Return the (x, y) coordinate for the center point of the cell that contains the specified text.  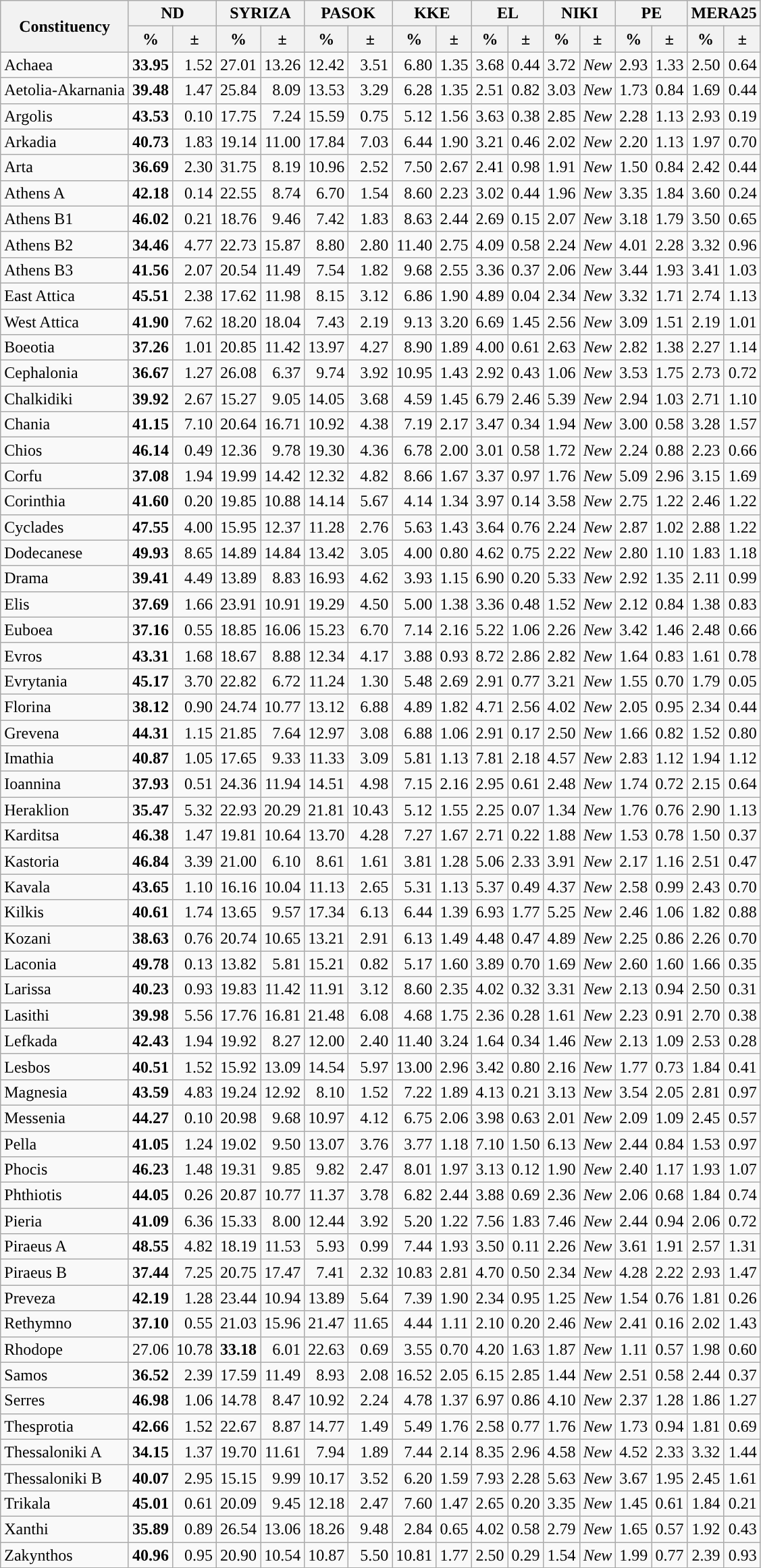
2.37 (633, 1401)
23.91 (239, 604)
9.82 (327, 1170)
27.06 (150, 1349)
1.96 (562, 193)
3.44 (633, 270)
33.95 (150, 65)
4.12 (370, 1118)
0.89 (194, 1529)
Kastoria (65, 861)
15.27 (239, 399)
Rethymno (65, 1324)
Chios (65, 450)
8.65 (194, 553)
Piraeus B (65, 1272)
4.49 (194, 578)
7.42 (327, 219)
3.24 (454, 1041)
11.98 (282, 296)
2.86 (525, 655)
1.39 (454, 913)
2.42 (706, 167)
3.55 (415, 1349)
22.82 (239, 681)
4.36 (370, 450)
Athens B3 (65, 270)
0.31 (742, 990)
10.65 (282, 938)
10.43 (370, 810)
2.74 (706, 296)
31.75 (239, 167)
Arkadia (65, 142)
1.25 (562, 1298)
2.15 (706, 784)
5.31 (415, 887)
Constituency (65, 26)
2.01 (562, 1118)
26.08 (239, 373)
12.97 (327, 732)
8.66 (415, 476)
6.80 (415, 65)
Pieria (65, 1221)
Samos (65, 1375)
19.83 (239, 990)
Boeotia (65, 348)
7.14 (415, 630)
14.54 (327, 1066)
8.10 (327, 1092)
5.17 (415, 964)
16.06 (282, 630)
5.56 (194, 1015)
8.72 (490, 655)
22.67 (239, 1426)
34.46 (150, 244)
37.93 (150, 784)
24.74 (239, 707)
1.57 (742, 425)
1.14 (742, 348)
8.87 (282, 1426)
13.09 (282, 1066)
44.31 (150, 732)
45.51 (150, 296)
0.35 (742, 964)
Evros (65, 655)
7.93 (490, 1478)
5.09 (633, 476)
3.52 (370, 1478)
23.44 (239, 1298)
41.09 (150, 1221)
4.38 (370, 425)
39.41 (150, 578)
20.87 (239, 1195)
12.37 (282, 527)
5.93 (327, 1247)
1.17 (670, 1170)
0.51 (194, 784)
8.00 (282, 1221)
13.12 (327, 707)
2.08 (370, 1375)
13.82 (239, 964)
4.09 (490, 244)
2.38 (194, 296)
19.81 (239, 836)
20.54 (239, 270)
0.17 (525, 732)
4.71 (490, 707)
1.02 (670, 527)
7.64 (282, 732)
15.92 (239, 1066)
7.94 (327, 1452)
1.24 (194, 1144)
38.63 (150, 938)
8.15 (327, 296)
42.43 (150, 1041)
5.50 (370, 1555)
2.10 (490, 1324)
19.29 (327, 604)
19.85 (239, 502)
11.28 (327, 527)
Lefkada (65, 1041)
0.04 (525, 296)
37.10 (150, 1324)
10.78 (194, 1349)
3.02 (490, 193)
Ioannina (65, 784)
11.94 (282, 784)
5.20 (415, 1221)
44.27 (150, 1118)
3.28 (706, 425)
13.65 (239, 913)
6.75 (415, 1118)
8.93 (327, 1375)
15.21 (327, 964)
2.43 (706, 887)
40.73 (150, 142)
1.59 (454, 1478)
22.93 (239, 810)
3.18 (633, 219)
45.01 (150, 1503)
22.63 (327, 1349)
0.12 (525, 1170)
Dodecanese (65, 553)
5.49 (415, 1426)
25.84 (239, 90)
8.61 (327, 861)
4.37 (562, 887)
0.29 (525, 1555)
8.63 (415, 219)
3.64 (490, 527)
40.87 (150, 759)
6.08 (370, 1015)
Messenia (65, 1118)
3.77 (415, 1144)
7.41 (327, 1272)
14.14 (327, 502)
17.34 (327, 913)
Euboea (65, 630)
16.81 (282, 1015)
5.32 (194, 810)
11.00 (282, 142)
21.00 (239, 861)
17.47 (282, 1272)
16.52 (415, 1375)
4.68 (415, 1015)
8.09 (282, 90)
10.81 (415, 1555)
Thesprotia (65, 1426)
14.51 (327, 784)
2.90 (706, 810)
4.58 (562, 1452)
20.85 (239, 348)
34.15 (150, 1452)
6.15 (490, 1375)
Piraeus A (65, 1247)
43.59 (150, 1092)
8.01 (415, 1170)
10.91 (282, 604)
13.26 (282, 65)
3.47 (490, 425)
39.48 (150, 90)
17.65 (239, 759)
4.98 (370, 784)
19.14 (239, 142)
Athens B2 (65, 244)
Argolis (65, 116)
20.74 (239, 938)
20.90 (239, 1555)
7.15 (415, 784)
7.39 (415, 1298)
40.96 (150, 1555)
13.21 (327, 938)
0.24 (742, 193)
43.31 (150, 655)
17.75 (239, 116)
5.48 (415, 681)
19.92 (239, 1041)
West Attica (65, 322)
8.19 (282, 167)
14.77 (327, 1426)
10.04 (282, 887)
3.70 (194, 681)
12.44 (327, 1221)
6.72 (282, 681)
7.25 (194, 1272)
4.20 (490, 1349)
7.43 (327, 322)
3.20 (454, 322)
2.57 (706, 1247)
Elis (65, 604)
0.15 (525, 219)
9.13 (415, 322)
5.33 (562, 578)
2.76 (370, 527)
14.78 (239, 1401)
Trikala (65, 1503)
0.11 (525, 1247)
0.22 (525, 836)
14.05 (327, 399)
Thessaloniki B (65, 1478)
1.71 (670, 296)
Florina (65, 707)
9.85 (282, 1170)
Evrytania (65, 681)
2.94 (633, 399)
3.78 (370, 1195)
41.56 (150, 270)
26.54 (239, 1529)
Aetolia-Akarnania (65, 90)
3.58 (562, 502)
6.01 (282, 1349)
19.31 (239, 1170)
10.95 (415, 373)
0.91 (670, 1015)
36.67 (150, 373)
40.07 (150, 1478)
7.46 (562, 1221)
18.20 (239, 322)
18.04 (282, 322)
41.15 (150, 425)
Phthiotis (65, 1195)
6.78 (415, 450)
9.99 (282, 1478)
6.69 (490, 322)
13.06 (282, 1529)
2.84 (415, 1529)
Rhodope (65, 1349)
21.81 (327, 810)
36.69 (150, 167)
45.17 (150, 681)
4.27 (370, 348)
7.60 (415, 1503)
2.60 (633, 964)
3.54 (633, 1092)
39.92 (150, 399)
19.02 (239, 1144)
ND (172, 13)
10.88 (282, 502)
20.98 (239, 1118)
6.79 (490, 399)
9.45 (282, 1503)
38.12 (150, 707)
46.02 (150, 219)
2.53 (706, 1041)
Serres (65, 1401)
1.99 (633, 1555)
SYRIZA (261, 13)
11.91 (327, 990)
Corinthia (65, 502)
2.55 (454, 270)
1.86 (706, 1401)
1.87 (562, 1349)
Imathia (65, 759)
8.88 (282, 655)
41.60 (150, 502)
12.18 (327, 1503)
11.33 (327, 759)
37.26 (150, 348)
2.79 (562, 1529)
5.97 (370, 1066)
1.63 (525, 1349)
1.16 (670, 861)
8.35 (490, 1452)
17.59 (239, 1375)
4.52 (633, 1452)
41.90 (150, 322)
0.48 (525, 604)
3.67 (633, 1478)
41.05 (150, 1144)
2.87 (633, 527)
42.18 (150, 193)
0.50 (525, 1272)
16.93 (327, 578)
42.66 (150, 1426)
18.26 (327, 1529)
Kavala (65, 887)
0.19 (742, 116)
47.55 (150, 527)
1.33 (670, 65)
11.37 (327, 1195)
16.71 (282, 425)
1.48 (194, 1170)
0.46 (525, 142)
7.81 (490, 759)
8.74 (282, 193)
3.39 (194, 861)
11.13 (327, 887)
13.70 (327, 836)
0.74 (742, 1195)
3.03 (562, 90)
5.06 (490, 861)
20.75 (239, 1272)
15.33 (239, 1221)
21.47 (327, 1324)
5.25 (562, 913)
6.86 (415, 296)
15.95 (239, 527)
4.57 (562, 759)
1.88 (562, 836)
18.19 (239, 1247)
3.89 (490, 964)
18.85 (239, 630)
Lasithi (65, 1015)
1.56 (454, 116)
0.32 (525, 990)
6.20 (415, 1478)
22.55 (239, 193)
37.69 (150, 604)
1.31 (742, 1247)
6.82 (415, 1195)
3.41 (706, 270)
2.12 (633, 604)
PE (652, 13)
5.37 (490, 887)
0.41 (742, 1066)
3.51 (370, 65)
4.17 (370, 655)
Pella (65, 1144)
4.14 (415, 502)
7.03 (370, 142)
9.78 (282, 450)
2.27 (706, 348)
21.48 (327, 1015)
17.84 (327, 142)
1.98 (706, 1349)
2.11 (706, 578)
3.72 (562, 65)
10.94 (282, 1298)
43.65 (150, 887)
7.54 (327, 270)
11.53 (282, 1247)
0.96 (742, 244)
0.68 (670, 1195)
0.05 (742, 681)
12.34 (327, 655)
39.98 (150, 1015)
3.93 (415, 578)
7.50 (415, 167)
Thessaloniki A (65, 1452)
44.05 (150, 1195)
4.50 (370, 604)
35.89 (150, 1529)
4.44 (415, 1324)
20.09 (239, 1503)
Cephalonia (65, 373)
15.96 (282, 1324)
Corfu (65, 476)
12.92 (282, 1092)
46.14 (150, 450)
37.16 (150, 630)
6.37 (282, 373)
2.52 (370, 167)
46.98 (150, 1401)
6.93 (490, 913)
10.83 (415, 1272)
40.51 (150, 1066)
4.01 (633, 244)
NIKI (579, 13)
Athens A (65, 193)
12.00 (327, 1041)
Karditsa (65, 836)
2.18 (525, 759)
8.27 (282, 1041)
37.44 (150, 1272)
3.63 (490, 116)
42.19 (150, 1298)
20.64 (239, 425)
3.05 (370, 553)
1.65 (633, 1529)
19.24 (239, 1092)
Athens B1 (65, 219)
4.59 (415, 399)
10.64 (282, 836)
2.09 (633, 1118)
21.03 (239, 1324)
1.07 (742, 1170)
13.00 (415, 1066)
Chania (65, 425)
3.00 (633, 425)
KKE (432, 13)
0.63 (525, 1118)
40.61 (150, 913)
14.42 (282, 476)
10.96 (327, 167)
0.73 (670, 1066)
9.33 (282, 759)
Cyclades (65, 527)
1.68 (194, 655)
1.51 (670, 322)
15.23 (327, 630)
11.61 (282, 1452)
1.05 (194, 759)
6.10 (282, 861)
Achaea (65, 65)
2.00 (454, 450)
20.29 (282, 810)
5.22 (490, 630)
8.83 (282, 578)
6.28 (415, 90)
5.64 (370, 1298)
46.38 (150, 836)
49.78 (150, 964)
2.35 (454, 990)
3.53 (633, 373)
18.67 (239, 655)
PASOK (348, 13)
7.24 (282, 116)
0.16 (670, 1324)
9.74 (327, 373)
33.18 (239, 1349)
Zakynthos (65, 1555)
13.07 (327, 1144)
4.70 (490, 1272)
13.42 (327, 553)
6.36 (194, 1221)
3.37 (490, 476)
46.84 (150, 861)
19.99 (239, 476)
1.92 (706, 1529)
19.70 (239, 1452)
3.29 (370, 90)
13.53 (327, 90)
2.73 (706, 373)
0.13 (194, 964)
Chalkidiki (65, 399)
Heraklion (65, 810)
46.23 (150, 1170)
21.85 (239, 732)
10.54 (282, 1555)
3.76 (370, 1144)
0.07 (525, 810)
9.46 (282, 219)
Laconia (65, 964)
Magnesia (65, 1092)
2.83 (633, 759)
14.84 (282, 553)
15.87 (282, 244)
4.48 (490, 938)
48.55 (150, 1247)
14.89 (239, 553)
5.39 (562, 399)
0.60 (742, 1349)
16.16 (239, 887)
7.62 (194, 322)
10.87 (327, 1555)
13.97 (327, 348)
1.95 (670, 1478)
12.42 (327, 65)
MERA25 (724, 13)
4.78 (415, 1401)
8.47 (282, 1401)
2.63 (562, 348)
3.81 (415, 861)
Drama (65, 578)
12.32 (327, 476)
6.97 (490, 1401)
3.98 (490, 1118)
17.62 (239, 296)
22.73 (239, 244)
4.10 (562, 1401)
15.59 (327, 116)
11.24 (327, 681)
Larissa (65, 990)
18.76 (239, 219)
3.01 (490, 450)
49.93 (150, 553)
19.30 (327, 450)
2.70 (706, 1015)
9.05 (282, 399)
8.90 (415, 348)
1.72 (562, 450)
Lesbos (65, 1066)
Kilkis (65, 913)
6.90 (490, 578)
3.61 (633, 1247)
10.17 (327, 1478)
3.08 (370, 732)
24.36 (239, 784)
4.83 (194, 1092)
Xanthi (65, 1529)
10.97 (327, 1118)
Grevena (65, 732)
7.22 (415, 1092)
4.77 (194, 244)
7.56 (490, 1221)
Arta (65, 167)
8.80 (327, 244)
12.36 (239, 450)
3.91 (562, 861)
9.48 (370, 1529)
East Attica (65, 296)
2.30 (194, 167)
0.90 (194, 707)
5.67 (370, 502)
3.31 (562, 990)
Phocis (65, 1170)
9.50 (282, 1144)
2.20 (633, 142)
0.98 (525, 167)
3.60 (706, 193)
37.08 (150, 476)
9.57 (282, 913)
43.53 (150, 116)
27.01 (239, 65)
5.00 (415, 604)
7.19 (415, 425)
Kozani (65, 938)
4.13 (490, 1092)
2.32 (370, 1272)
1.30 (370, 681)
11.65 (370, 1324)
17.76 (239, 1015)
2.14 (454, 1452)
3.15 (706, 476)
40.23 (150, 990)
35.47 (150, 810)
15.15 (239, 1478)
3.97 (490, 502)
Preveza (65, 1298)
EL (508, 13)
7.27 (415, 836)
36.52 (150, 1375)
2.88 (706, 527)
